Scan for the cell matching the given text and deliver its [x, y] coordinate at center. 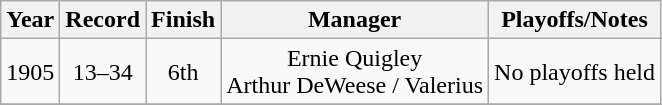
Ernie Quigley Arthur DeWeese / Valerius [355, 72]
Record [103, 20]
No playoffs held [575, 72]
Manager [355, 20]
6th [184, 72]
13–34 [103, 72]
Playoffs/Notes [575, 20]
Finish [184, 20]
Year [30, 20]
1905 [30, 72]
